Scan for the cell matching the given text and deliver its (x, y) coordinate at center. 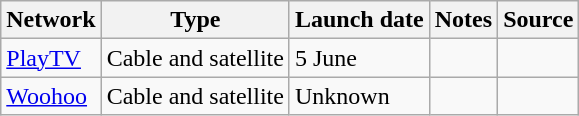
Source (538, 20)
Network (51, 20)
Unknown (359, 96)
Notes (463, 20)
5 June (359, 58)
Type (195, 20)
Launch date (359, 20)
PlayTV (51, 58)
Woohoo (51, 96)
